Output the (X, Y) coordinate of the center of the cell containing the given text.  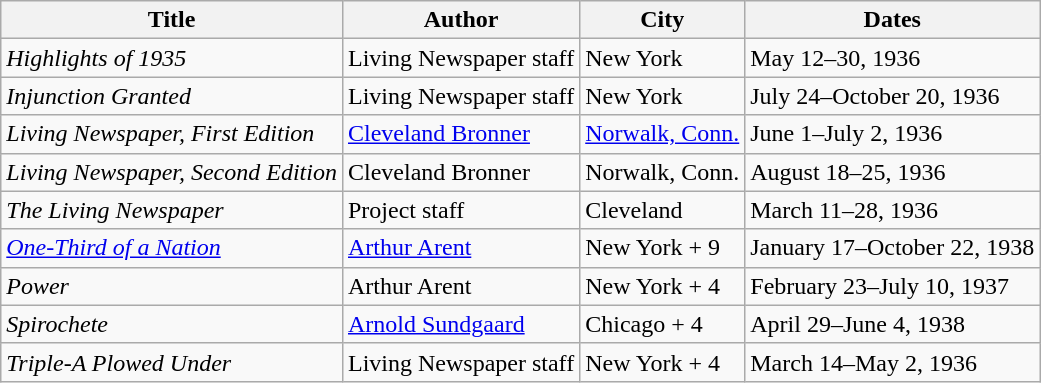
Injunction Granted (172, 96)
Living Newspaper, Second Edition (172, 172)
Arnold Sundgaard (460, 324)
Living Newspaper, First Edition (172, 134)
January 17–October 22, 1938 (892, 248)
Cleveland (662, 210)
March 11–28, 1936 (892, 210)
Power (172, 286)
August 18–25, 1936 (892, 172)
June 1–July 2, 1936 (892, 134)
Project staff (460, 210)
March 14–May 2, 1936 (892, 362)
One-Third of a Nation (172, 248)
Highlights of 1935 (172, 58)
Triple-A Plowed Under (172, 362)
New York + 9 (662, 248)
Author (460, 20)
May 12–30, 1936 (892, 58)
The Living Newspaper (172, 210)
April 29–June 4, 1938 (892, 324)
Title (172, 20)
February 23–July 10, 1937 (892, 286)
Dates (892, 20)
July 24–October 20, 1936 (892, 96)
City (662, 20)
Chicago + 4 (662, 324)
Spirochete (172, 324)
